Scan for the cell matching the given text and deliver its (X, Y) coordinate at center. 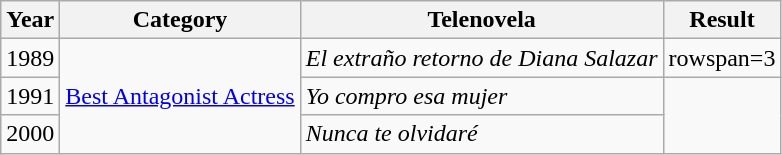
rowspan=3 (722, 58)
Nunca te olvidaré (482, 134)
Category (180, 20)
2000 (30, 134)
Telenovela (482, 20)
1989 (30, 58)
Yo compro esa mujer (482, 96)
1991 (30, 96)
Best Antagonist Actress (180, 96)
Year (30, 20)
El extraño retorno de Diana Salazar (482, 58)
Result (722, 20)
